Detect which cell encompasses the target text, then output its (X, Y) center coordinate. 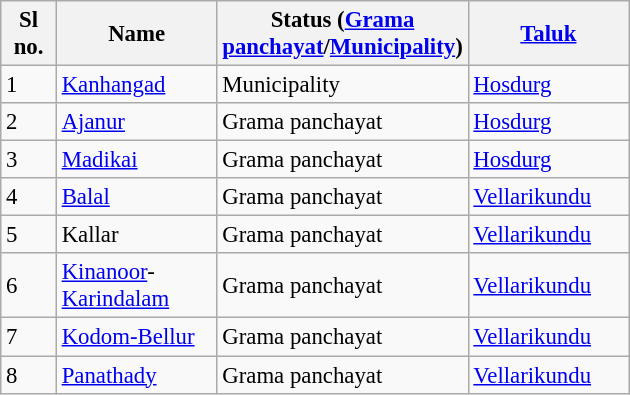
2 (29, 122)
3 (29, 160)
5 (29, 235)
Name (136, 34)
Municipality (342, 85)
Panathady (136, 375)
Kodom-Bellur (136, 337)
Taluk (548, 34)
Kallar (136, 235)
Madikai (136, 160)
Status (Grama panchayat/Municipality) (342, 34)
Kanhangad (136, 85)
1 (29, 85)
7 (29, 337)
Balal (136, 197)
Kinanoor-Karindalam (136, 286)
6 (29, 286)
4 (29, 197)
8 (29, 375)
Ajanur (136, 122)
Sl no. (29, 34)
